Return [X, Y] of the center of cell containing provided text 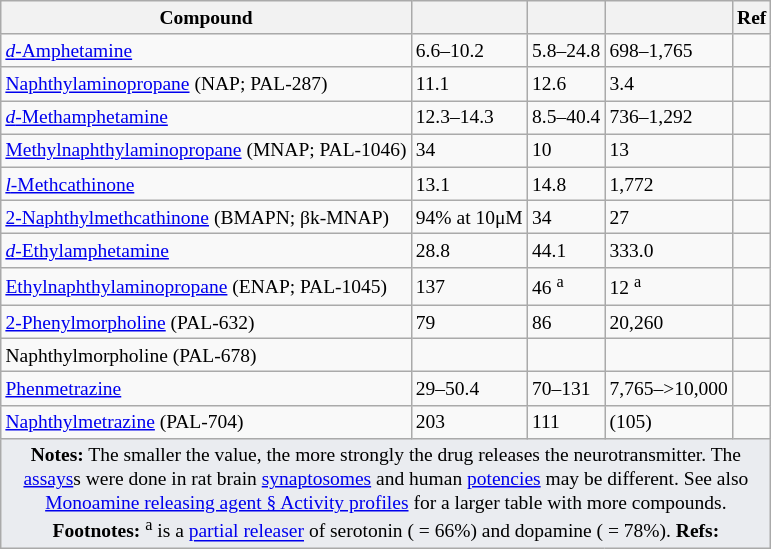
3.4 [669, 84]
1,772 [669, 184]
d-Amphetamine [206, 50]
28.8 [469, 250]
86 [566, 322]
46 a [566, 286]
Naphthylaminopropane (NAP; PAL-287) [206, 84]
12.3–14.3 [469, 118]
13.1 [469, 184]
l-Methcathinone [206, 184]
70–131 [566, 388]
12.6 [566, 84]
12 a [669, 286]
14.8 [566, 184]
Methylnaphthylaminopropane (MNAP; PAL-1046) [206, 150]
Naphthylmorpholine (PAL-678) [206, 356]
736–1,292 [669, 118]
d-Ethylamphetamine [206, 250]
Phenmetrazine [206, 388]
Ethylnaphthylaminopropane (ENAP; PAL-1045) [206, 286]
5.8–24.8 [566, 50]
79 [469, 322]
7,765–>10,000 [669, 388]
111 [566, 422]
13 [669, 150]
2-Naphthylmethcathinone (BMAPN; βk-MNAP) [206, 216]
698–1,765 [669, 50]
(105) [669, 422]
29–50.4 [469, 388]
11.1 [469, 84]
Naphthylmetrazine (PAL-704) [206, 422]
8.5–40.4 [566, 118]
137 [469, 286]
d-Methamphetamine [206, 118]
44.1 [566, 250]
10 [566, 150]
333.0 [669, 250]
2-Phenylmorpholine (PAL-632) [206, 322]
6.6–10.2 [469, 50]
203 [469, 422]
20,260 [669, 322]
94% at 10μM [469, 216]
27 [669, 216]
Ref [752, 18]
Compound [206, 18]
